Return [X, Y] of the center of cell containing provided text 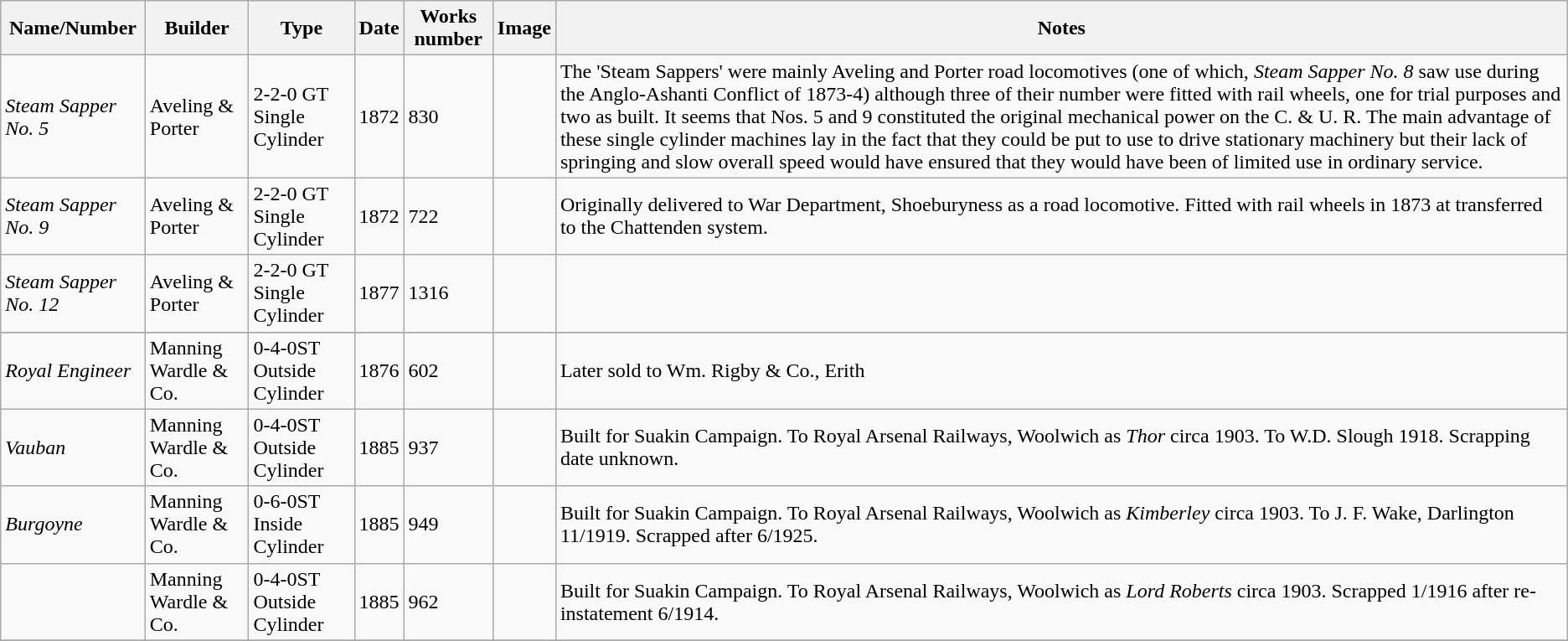
Built for Suakin Campaign. To Royal Arsenal Railways, Woolwich as Lord Roberts circa 1903. Scrapped 1/1916 after re-instatement 6/1914. [1061, 602]
Date [379, 28]
830 [448, 116]
Vauban [73, 447]
Later sold to Wm. Rigby & Co., Erith [1061, 370]
Notes [1061, 28]
949 [448, 525]
1877 [379, 293]
Built for Suakin Campaign. To Royal Arsenal Railways, Woolwich as Thor circa 1903. To W.D. Slough 1918. Scrapping date unknown. [1061, 447]
Steam Sapper No. 9 [73, 216]
Image [524, 28]
962 [448, 602]
602 [448, 370]
0-6-0ST Inside Cylinder [302, 525]
1316 [448, 293]
1876 [379, 370]
Royal Engineer [73, 370]
Steam Sapper No. 12 [73, 293]
Type [302, 28]
Steam Sapper No. 5 [73, 116]
Name/Number [73, 28]
937 [448, 447]
722 [448, 216]
Originally delivered to War Department, Shoeburyness as a road locomotive. Fitted with rail wheels in 1873 at transferred to the Chattenden system. [1061, 216]
Builder [197, 28]
Built for Suakin Campaign. To Royal Arsenal Railways, Woolwich as Kimberley circa 1903. To J. F. Wake, Darlington 11/1919. Scrapped after 6/1925. [1061, 525]
Works number [448, 28]
Burgoyne [73, 525]
